Locate the cell with the specified text and output its [x, y] center coordinate. 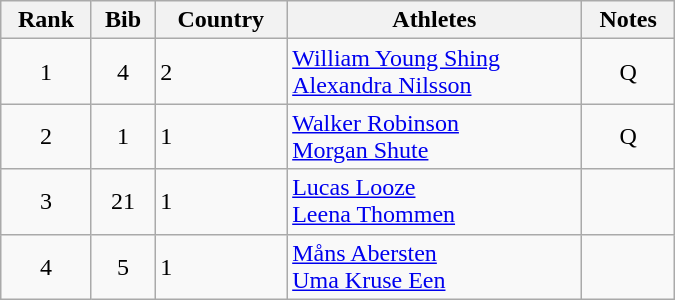
Rank [46, 20]
Måns AberstenUma Kruse Een [434, 266]
3 [46, 202]
Notes [628, 20]
Lucas LoozeLeena Thommen [434, 202]
Bib [123, 20]
5 [123, 266]
21 [123, 202]
Athletes [434, 20]
Country [221, 20]
Walker RobinsonMorgan Shute [434, 136]
William Young ShingAlexandra Nilsson [434, 72]
